Detect which cell encompasses the target text, then output its [X, Y] center coordinate. 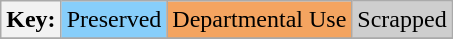
Preserved [114, 20]
Departmental Use [260, 20]
Key: [31, 20]
Scrapped [402, 20]
